Locate the cell with the specified text and output its (x, y) center coordinate. 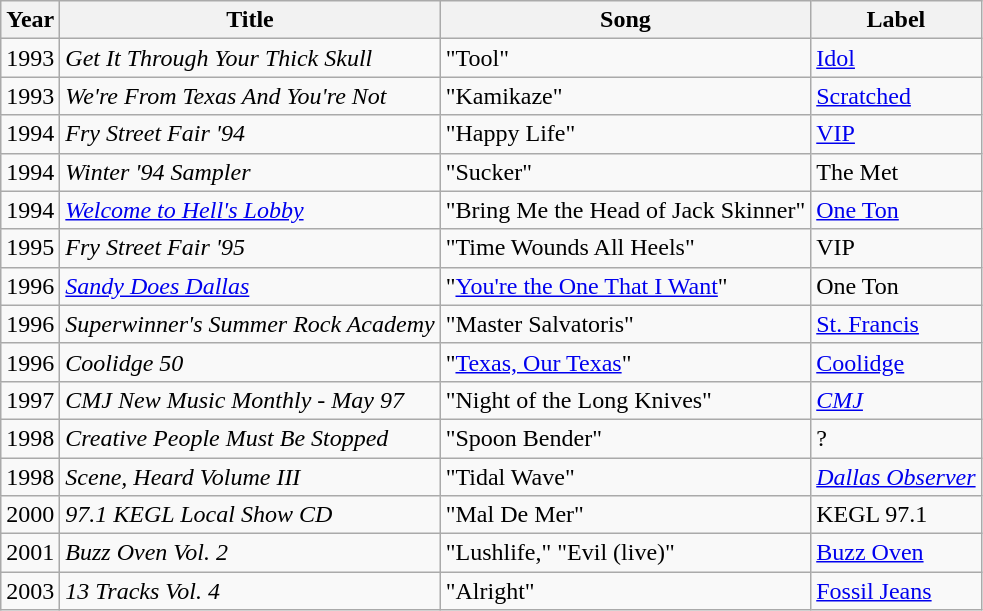
2003 (30, 591)
Fry Street Fair '94 (250, 134)
St. Francis (896, 324)
"Sucker" (626, 172)
Scene, Heard Volume III (250, 477)
13 Tracks Vol. 4 (250, 591)
"Tool" (626, 58)
KEGL 97.1 (896, 515)
Coolidge (896, 362)
The Met (896, 172)
Fry Street Fair '95 (250, 248)
"Spoon Bender" (626, 438)
Sandy Does Dallas (250, 286)
"Lushlife," "Evil (live)" (626, 553)
2001 (30, 553)
"You're the One That I Want" (626, 286)
Scratched (896, 96)
Buzz Oven Vol. 2 (250, 553)
Buzz Oven (896, 553)
"Master Salvatoris" (626, 324)
97.1 KEGL Local Show CD (250, 515)
CMJ New Music Monthly - May 97 (250, 400)
Fossil Jeans (896, 591)
"Night of the Long Knives" (626, 400)
Year (30, 20)
"Kamikaze" (626, 96)
1997 (30, 400)
Idol (896, 58)
"Texas, Our Texas" (626, 362)
Dallas Observer (896, 477)
Welcome to Hell's Lobby (250, 210)
"Mal De Mer" (626, 515)
Title (250, 20)
Superwinner's Summer Rock Academy (250, 324)
Song (626, 20)
2000 (30, 515)
? (896, 438)
"Happy Life" (626, 134)
"Tidal Wave" (626, 477)
1995 (30, 248)
Get It Through Your Thick Skull (250, 58)
We're From Texas And You're Not (250, 96)
CMJ (896, 400)
Coolidge 50 (250, 362)
Label (896, 20)
"Alright" (626, 591)
Winter '94 Sampler (250, 172)
Creative People Must Be Stopped (250, 438)
"Bring Me the Head of Jack Skinner" (626, 210)
"Time Wounds All Heels" (626, 248)
